Locate the cell with the specified text and output its (X, Y) center coordinate. 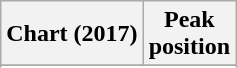
Peakposition (189, 34)
Chart (2017) (72, 34)
